Identify which cell holds the provided text, then report its (X, Y) central coordinate. 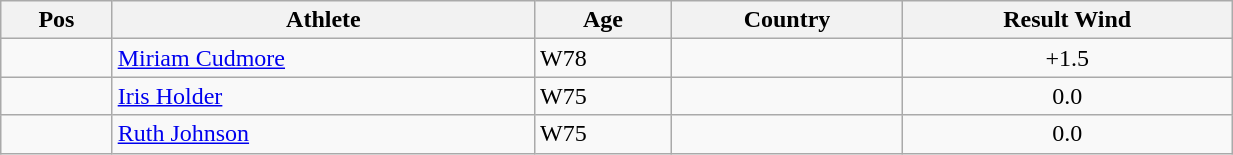
Iris Holder (323, 96)
Ruth Johnson (323, 134)
W78 (604, 58)
+1.5 (1068, 58)
Athlete (323, 20)
Pos (56, 20)
Miriam Cudmore (323, 58)
Result Wind (1068, 20)
Age (604, 20)
Country (786, 20)
